Provide the [x, y] coordinate of the cell's center where the given text is located.  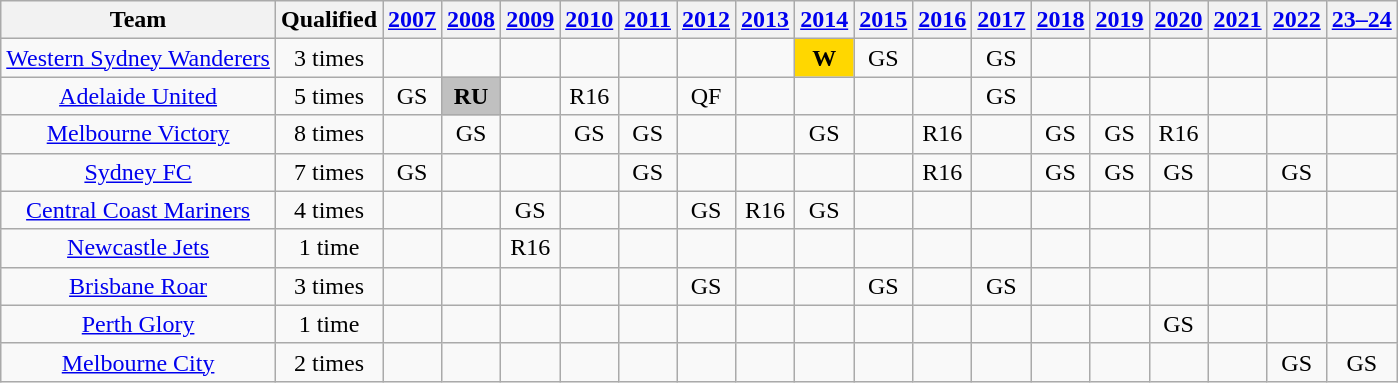
Melbourne City [138, 362]
2014 [824, 20]
W [824, 58]
2019 [1120, 20]
Melbourne Victory [138, 134]
7 times [328, 172]
2007 [412, 20]
Adelaide United [138, 96]
4 times [328, 210]
Newcastle Jets [138, 248]
2022 [1296, 20]
2008 [472, 20]
2009 [530, 20]
2012 [706, 20]
Western Sydney Wanderers [138, 58]
2021 [1238, 20]
2011 [648, 20]
Perth Glory [138, 324]
8 times [328, 134]
QF [706, 96]
RU [472, 96]
5 times [328, 96]
2016 [942, 20]
Brisbane Roar [138, 286]
2010 [590, 20]
23–24 [1362, 20]
Sydney FC [138, 172]
2020 [1178, 20]
2 times [328, 362]
Qualified [328, 20]
2015 [884, 20]
2018 [1060, 20]
2013 [766, 20]
Central Coast Mariners [138, 210]
2017 [1002, 20]
Team [138, 20]
